From the cell containing the given text, extract its center point as [X, Y] coordinate. 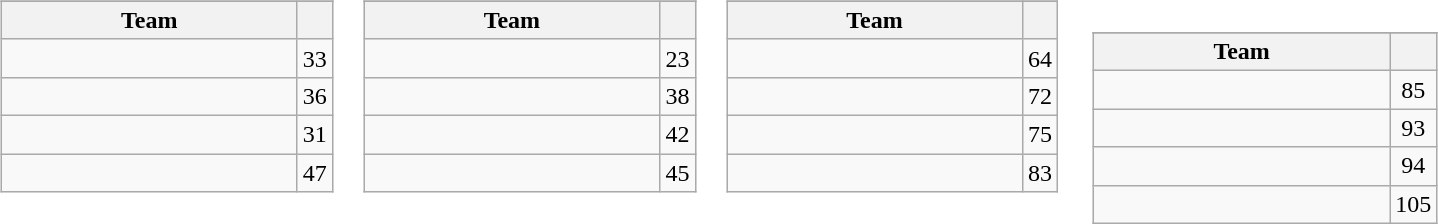
38 [678, 96]
93 [1414, 128]
85 [1414, 90]
105 [1414, 204]
33 [314, 58]
42 [678, 134]
47 [314, 173]
36 [314, 96]
72 [1040, 96]
64 [1040, 58]
45 [678, 173]
31 [314, 134]
75 [1040, 134]
94 [1414, 166]
83 [1040, 173]
23 [678, 58]
